From the cell containing the given text, extract its center point as [x, y] coordinate. 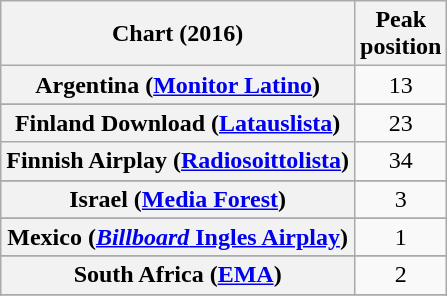
2 [401, 275]
Mexico (Billboard Ingles Airplay) [178, 237]
Israel (Media Forest) [178, 199]
Chart (2016) [178, 34]
1 [401, 237]
Argentina (Monitor Latino) [178, 85]
13 [401, 85]
Peakposition [401, 34]
3 [401, 199]
Finnish Airplay (Radiosoittolista) [178, 161]
23 [401, 123]
Finland Download (Latauslista) [178, 123]
34 [401, 161]
South Africa (EMA) [178, 275]
